For the text-containing cell, return its midpoint in [x, y] coordinate format. 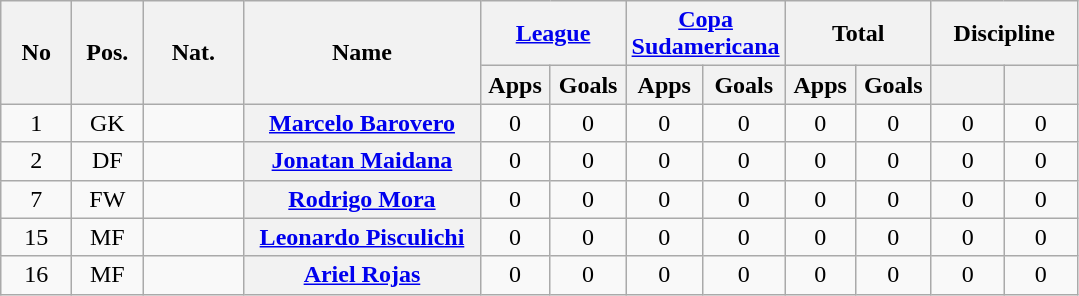
7 [36, 199]
Pos. [108, 52]
Copa Sudamericana [706, 34]
Marcelo Barovero [362, 123]
Total [858, 34]
FW [108, 199]
Ariel Rojas [362, 275]
1 [36, 123]
DF [108, 161]
Rodrigo Mora [362, 199]
16 [36, 275]
GK [108, 123]
Name [362, 52]
Jonatan Maidana [362, 161]
15 [36, 237]
Nat. [194, 52]
2 [36, 161]
Leonardo Pisculichi [362, 237]
Discipline [1004, 34]
No [36, 52]
League [553, 34]
